Identify which cell holds the provided text, then report its (X, Y) central coordinate. 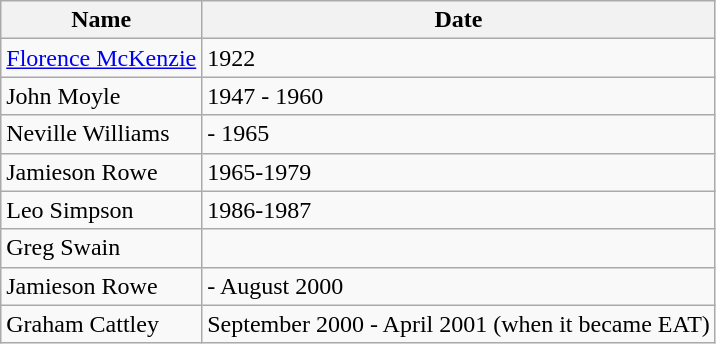
1986-1987 (459, 210)
- 1965 (459, 134)
- August 2000 (459, 286)
Leo Simpson (102, 210)
Greg Swain (102, 248)
Graham Cattley (102, 324)
Name (102, 20)
1965-1979 (459, 172)
Date (459, 20)
Neville Williams (102, 134)
1947 - 1960 (459, 96)
Florence McKenzie (102, 58)
John Moyle (102, 96)
September 2000 - April 2001 (when it became EAT) (459, 324)
1922 (459, 58)
